Output the [x, y] coordinate of the center of the cell containing the given text.  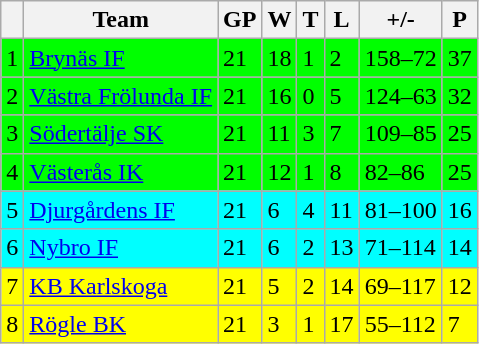
Team [121, 20]
P [460, 20]
KB Karlskoga [121, 286]
124–63 [400, 96]
81–100 [400, 210]
Södertälje SK [121, 134]
Västerås IK [121, 172]
W [280, 20]
13 [342, 248]
32 [460, 96]
71–114 [400, 248]
Nybro IF [121, 248]
69–117 [400, 286]
0 [310, 96]
17 [342, 324]
Rögle BK [121, 324]
18 [280, 58]
Brynäs IF [121, 58]
37 [460, 58]
L [342, 20]
+/- [400, 20]
82–86 [400, 172]
T [310, 20]
GP [240, 20]
55–112 [400, 324]
Djurgårdens IF [121, 210]
109–85 [400, 134]
Västra Frölunda IF [121, 96]
158–72 [400, 58]
